For the text-containing cell, return its midpoint in (x, y) coordinate format. 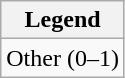
Other (0–1) (63, 58)
Legend (63, 20)
